Determine the [x, y] coordinate at the center of the cell enclosing the given text.  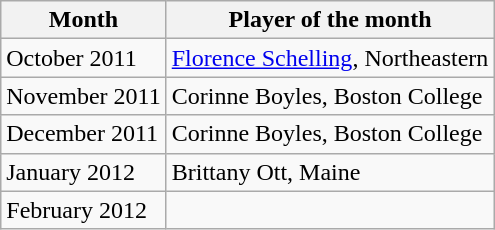
January 2012 [84, 172]
Brittany Ott, Maine [330, 172]
November 2011 [84, 96]
October 2011 [84, 58]
Month [84, 20]
Florence Schelling, Northeastern [330, 58]
Player of the month [330, 20]
December 2011 [84, 134]
February 2012 [84, 210]
